Extract the (x, y) coordinate from the center of the cell holding the provided text.  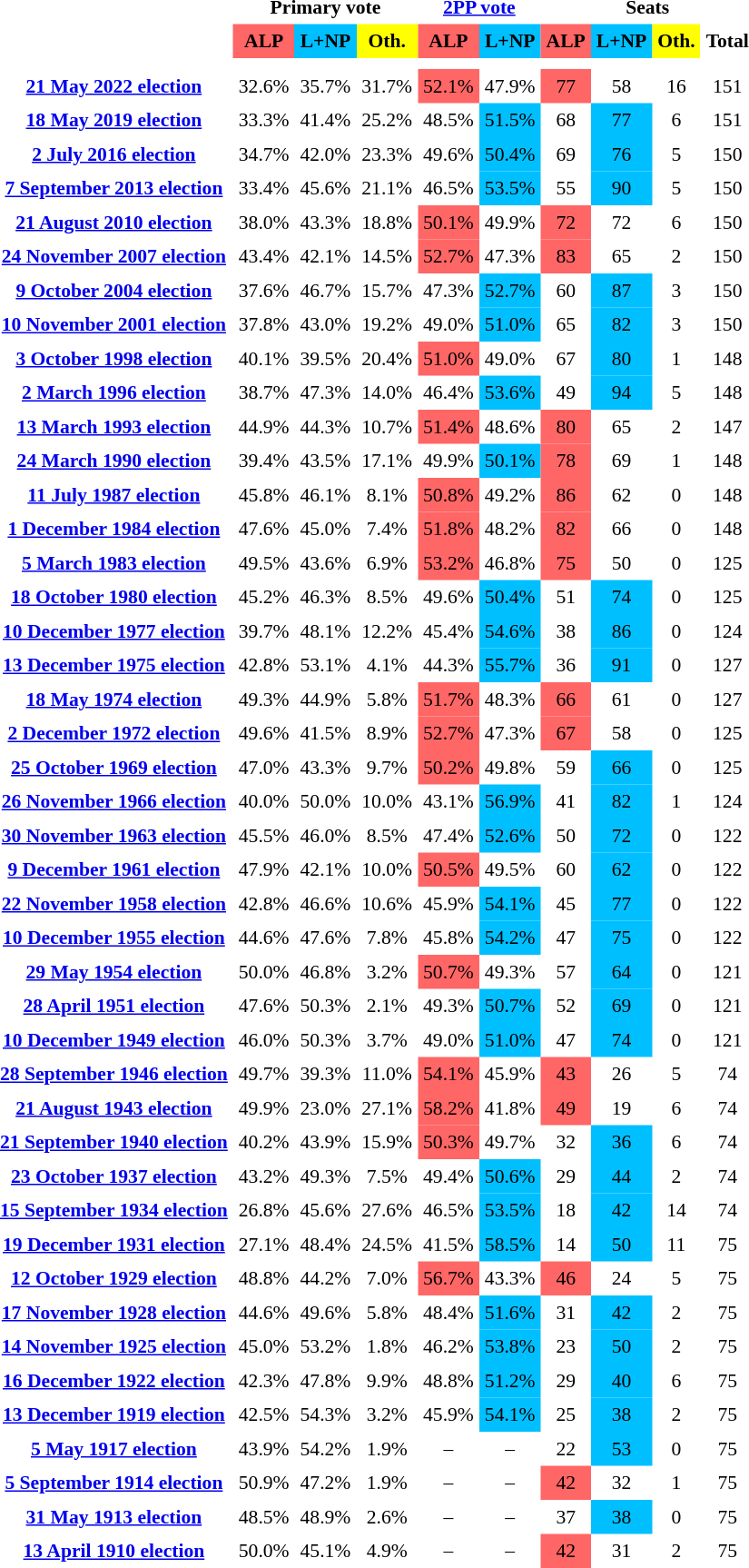
53.1% (326, 665)
87 (621, 291)
68 (567, 120)
44.2% (326, 1278)
40 (621, 1381)
34.7% (264, 154)
14.0% (387, 392)
15.9% (387, 1142)
51.8% (448, 529)
37 (567, 1517)
8.9% (387, 733)
54.3% (326, 1414)
51.5% (510, 120)
48.2% (510, 529)
53 (621, 1449)
64 (621, 972)
1.8% (387, 1346)
49.8% (510, 768)
94 (621, 392)
43.1% (448, 801)
43.0% (326, 324)
45 (567, 904)
19.2% (387, 324)
31.7% (387, 86)
51.7% (448, 700)
46.2% (448, 1346)
18.8% (387, 223)
59 (567, 768)
38.7% (264, 392)
38.0% (264, 223)
37.6% (264, 291)
42.5% (264, 1414)
83 (567, 256)
9.7% (387, 768)
55.7% (510, 665)
11.0% (387, 1074)
46.4% (448, 392)
52.6% (510, 836)
51.2% (510, 1381)
40.2% (264, 1142)
2.6% (387, 1517)
58.5% (510, 1245)
47.0% (264, 768)
40.0% (264, 801)
18 (567, 1210)
43 (567, 1074)
48.6% (510, 427)
48.1% (326, 631)
45.5% (264, 836)
44 (621, 1176)
7.4% (387, 529)
16 (675, 86)
50.2% (448, 768)
26.8% (264, 1210)
48.9% (326, 1517)
42.0% (326, 154)
46.1% (326, 495)
52 (567, 1006)
17.1% (387, 461)
78 (567, 461)
39.4% (264, 461)
54.6% (510, 631)
19 (621, 1108)
90 (621, 188)
14.5% (387, 256)
37.8% (264, 324)
45.1% (326, 1551)
46.3% (326, 597)
46.7% (326, 291)
9.9% (387, 1381)
24.5% (387, 1245)
23.0% (326, 1108)
46.6% (326, 904)
76 (621, 154)
43.4% (264, 256)
46 (567, 1278)
7.8% (387, 938)
2.1% (387, 1006)
25 (567, 1414)
45.4% (448, 631)
61 (621, 700)
22 (567, 1449)
12.2% (387, 631)
23 (567, 1346)
43.2% (264, 1176)
52.1% (448, 86)
53.8% (510, 1346)
47.4% (448, 836)
20.4% (387, 359)
11 (675, 1245)
41.8% (510, 1108)
51.6% (510, 1313)
41.4% (326, 120)
91 (621, 665)
51.4% (448, 427)
7.5% (387, 1176)
33.4% (264, 188)
49.2% (510, 495)
55 (567, 188)
41 (567, 801)
42.3% (264, 1381)
25.2% (387, 120)
4.9% (387, 1551)
50.5% (448, 869)
32.6% (264, 86)
47.8% (326, 1381)
50.8% (448, 495)
7.0% (387, 1278)
51 (567, 597)
50.6% (510, 1176)
58.2% (448, 1108)
24 (621, 1278)
43.6% (326, 563)
6.9% (387, 563)
56.7% (448, 1278)
33.3% (264, 120)
48.3% (510, 700)
27.6% (387, 1210)
39.7% (264, 631)
8.1% (387, 495)
45.2% (264, 597)
49.4% (448, 1176)
47.2% (326, 1483)
50.9% (264, 1483)
39.3% (326, 1074)
40.1% (264, 359)
3.7% (387, 1040)
23.3% (387, 154)
26 (621, 1074)
57 (567, 972)
39.5% (326, 359)
4.1% (387, 665)
10.7% (387, 427)
35.7% (326, 86)
10.6% (387, 904)
15.7% (387, 291)
21.1% (387, 188)
43.5% (326, 461)
53.6% (510, 392)
56.9% (510, 801)
